Identify which cell holds the provided text, then report its (x, y) central coordinate. 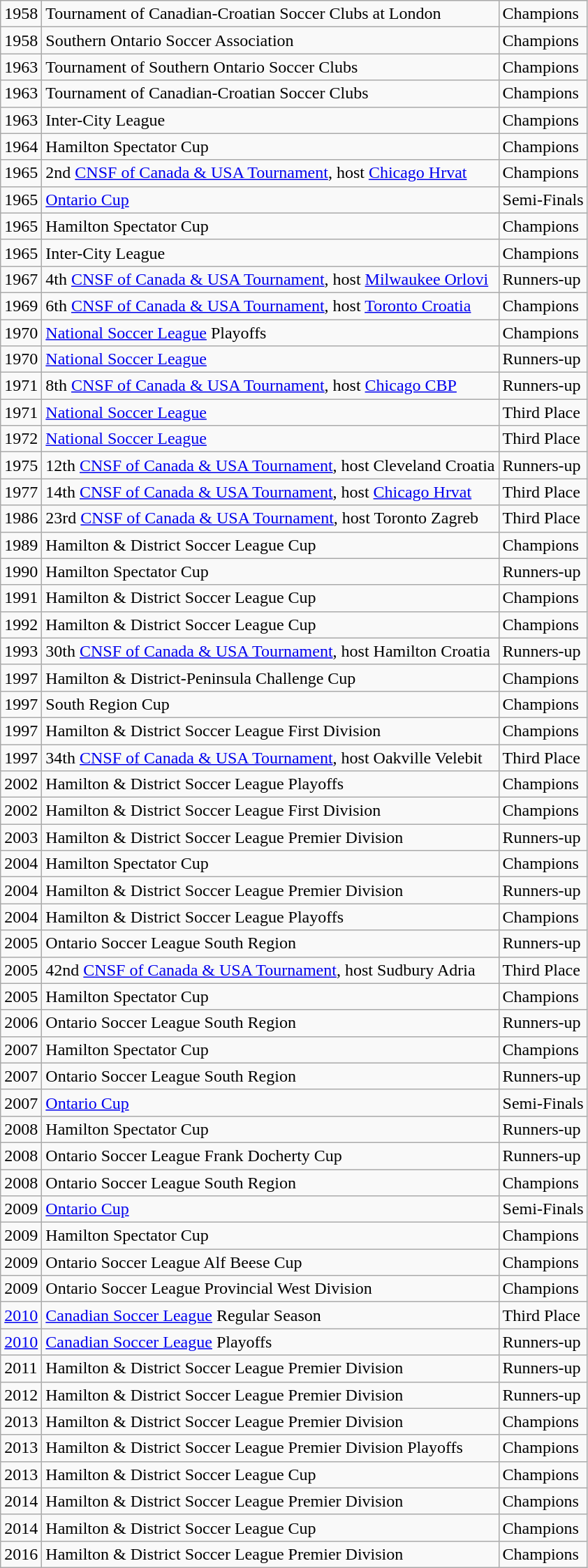
1993 (21, 651)
1975 (21, 465)
Southern Ontario Soccer Association (270, 40)
12th CNSF of Canada & USA Tournament, host Cleveland Croatia (270, 465)
4th CNSF of Canada & USA Tournament, host Milwaukee Orlovi (270, 279)
1964 (21, 147)
1990 (21, 572)
2011 (21, 1368)
30th CNSF of Canada & USA Tournament, host Hamilton Croatia (270, 651)
Tournament of Southern Ontario Soccer Clubs (270, 67)
Hamilton & District Soccer League Premier Division Playoffs (270, 1448)
Tournament of Canadian-Croatian Soccer Clubs at London (270, 14)
1989 (21, 545)
National Soccer League Playoffs (270, 333)
Tournament of Canadian-Croatian Soccer Clubs (270, 94)
Ontario Soccer League Frank Docherty Cup (270, 1156)
34th CNSF of Canada & USA Tournament, host Oakville Velebit (270, 757)
Ontario Soccer League Provincial West Division (270, 1289)
2nd CNSF of Canada & USA Tournament, host Chicago Hrvat (270, 173)
Canadian Soccer League Playoffs (270, 1342)
2016 (21, 1554)
2012 (21, 1395)
1991 (21, 598)
South Region Cup (270, 704)
Hamilton & District-Peninsula Challenge Cup (270, 678)
Canadian Soccer League Regular Season (270, 1315)
1972 (21, 439)
23rd CNSF of Canada & USA Tournament, host Toronto Zagreb (270, 518)
1977 (21, 492)
1967 (21, 279)
6th CNSF of Canada & USA Tournament, host Toronto Croatia (270, 306)
1986 (21, 518)
42nd CNSF of Canada & USA Tournament, host Sudbury Adria (270, 970)
8th CNSF of Canada & USA Tournament, host Chicago CBP (270, 386)
1992 (21, 625)
14th CNSF of Canada & USA Tournament, host Chicago Hrvat (270, 492)
Ontario Soccer League Alf Beese Cup (270, 1262)
2006 (21, 1023)
1969 (21, 306)
2003 (21, 837)
